From the cell containing the given text, extract its center point as [X, Y] coordinate. 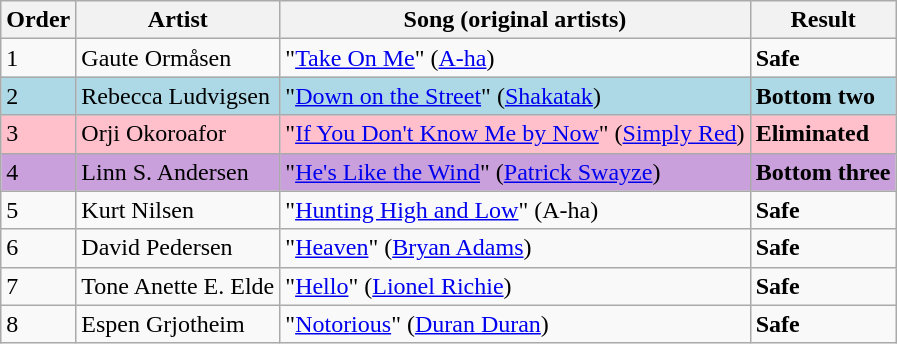
Rebecca Ludvigsen [178, 96]
"Take On Me" (A-ha) [515, 58]
3 [38, 134]
4 [38, 172]
"Down on the Street" (Shakatak) [515, 96]
David Pedersen [178, 248]
Linn S. Andersen [178, 172]
Kurt Nilsen [178, 210]
Artist [178, 20]
Order [38, 20]
"Notorious" (Duran Duran) [515, 324]
"He's Like the Wind" (Patrick Swayze) [515, 172]
"Hello" (Lionel Richie) [515, 286]
"Heaven" (Bryan Adams) [515, 248]
"If You Don't Know Me by Now" (Simply Red) [515, 134]
Tone Anette E. Elde [178, 286]
1 [38, 58]
Result [823, 20]
Gaute Ormåsen [178, 58]
6 [38, 248]
8 [38, 324]
Orji Okoroafor [178, 134]
Eliminated [823, 134]
5 [38, 210]
Bottom three [823, 172]
"Hunting High and Low" (A-ha) [515, 210]
7 [38, 286]
Espen Grjotheim [178, 324]
Bottom two [823, 96]
Song (original artists) [515, 20]
2 [38, 96]
